Scan for the cell matching the given text and deliver its (X, Y) coordinate at center. 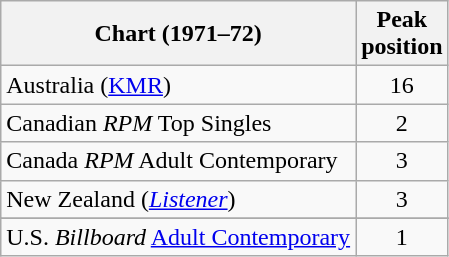
New Zealand (Listener) (178, 199)
Chart (1971–72) (178, 34)
Canadian RPM Top Singles (178, 123)
Australia (KMR) (178, 85)
2 (402, 123)
16 (402, 85)
Canada RPM Adult Contemporary (178, 161)
Peakposition (402, 34)
U.S. Billboard Adult Contemporary (178, 237)
1 (402, 237)
